Search for the cell housing the specified text and yield its (X, Y) center coordinate. 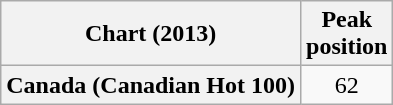
Chart (2013) (151, 34)
62 (347, 85)
Peakposition (347, 34)
Canada (Canadian Hot 100) (151, 85)
